Extract the [X, Y] coordinate from the center of the cell holding the provided text.  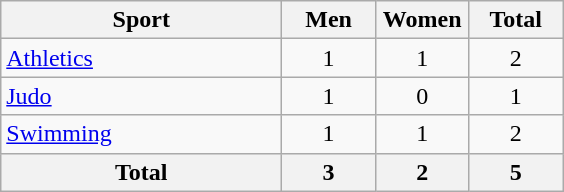
Sport [142, 20]
Women [422, 20]
0 [422, 96]
5 [516, 172]
Athletics [142, 58]
Swimming [142, 134]
Judo [142, 96]
3 [329, 172]
Men [329, 20]
